Detect which cell encompasses the target text, then output its (X, Y) center coordinate. 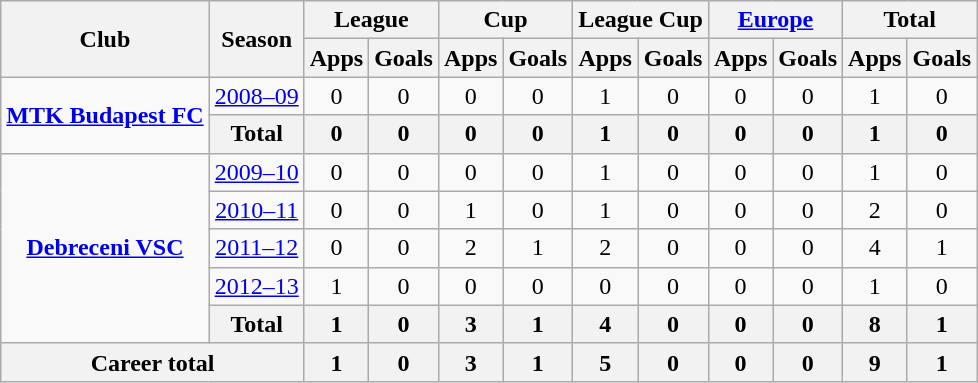
8 (875, 324)
Europe (775, 20)
Debreceni VSC (105, 248)
Season (256, 39)
Club (105, 39)
MTK Budapest FC (105, 115)
2011–12 (256, 248)
Cup (505, 20)
2009–10 (256, 172)
League (371, 20)
League Cup (641, 20)
2012–13 (256, 286)
2008–09 (256, 96)
2010–11 (256, 210)
5 (606, 362)
9 (875, 362)
Career total (152, 362)
